Extract the (x, y) coordinate from the center of the cell holding the provided text.  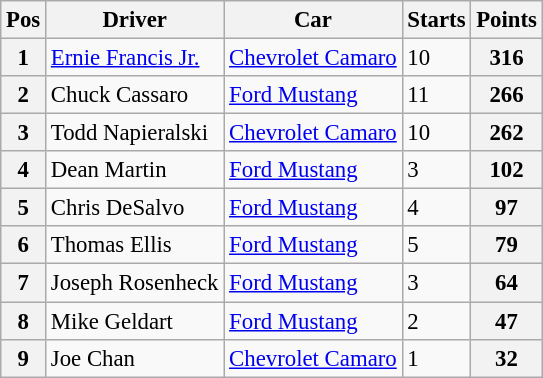
Thomas Ellis (135, 245)
47 (506, 321)
Car (313, 20)
Dean Martin (135, 170)
Todd Napieralski (135, 133)
11 (436, 95)
32 (506, 358)
Ernie Francis Jr. (135, 58)
316 (506, 58)
8 (24, 321)
Driver (135, 20)
Joe Chan (135, 358)
79 (506, 245)
9 (24, 358)
64 (506, 283)
102 (506, 170)
Chris DeSalvo (135, 208)
Pos (24, 20)
Starts (436, 20)
Joseph Rosenheck (135, 283)
7 (24, 283)
6 (24, 245)
Chuck Cassaro (135, 95)
Mike Geldart (135, 321)
Points (506, 20)
262 (506, 133)
97 (506, 208)
266 (506, 95)
